Search for the cell housing the specified text and yield its [x, y] center coordinate. 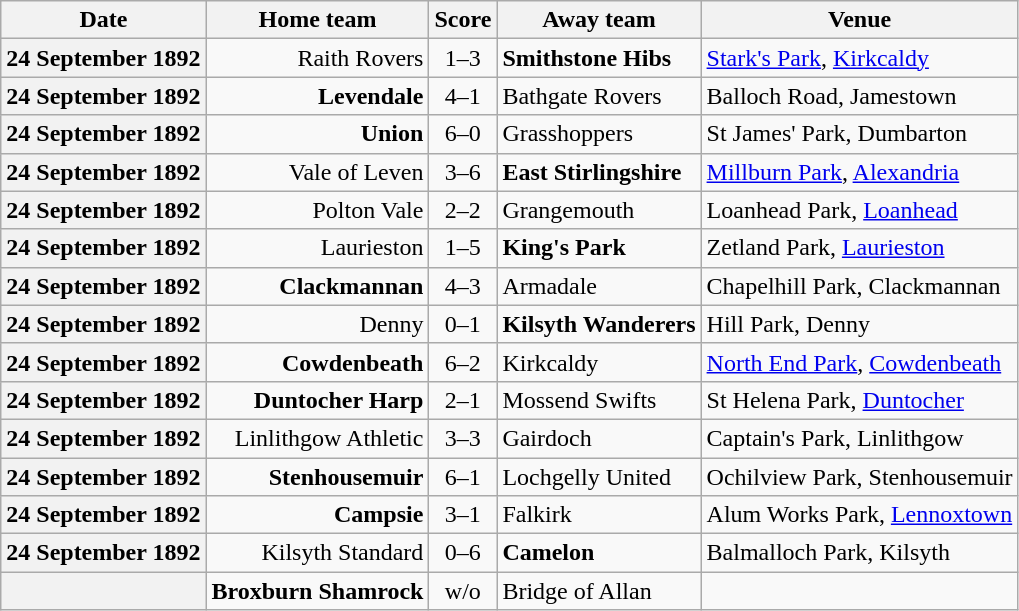
w/o [463, 591]
Falkirk [599, 515]
Bridge of Allan [599, 591]
3–1 [463, 515]
4–1 [463, 96]
Venue [860, 20]
Armadale [599, 286]
0–6 [463, 553]
6–1 [463, 477]
0–1 [463, 324]
King's Park [599, 248]
Date [104, 20]
Loanhead Park, Loanhead [860, 210]
Smithstone Hibs [599, 58]
Ochilview Park, Stenhousemuir [860, 477]
Mossend Swifts [599, 400]
2–1 [463, 400]
Kilsyth Wanderers [599, 324]
Hill Park, Denny [860, 324]
Balmalloch Park, Kilsyth [860, 553]
6–0 [463, 134]
Captain's Park, Linlithgow [860, 438]
Broxburn Shamrock [318, 591]
Kirkcaldy [599, 362]
Denny [318, 324]
Cowdenbeath [318, 362]
Campsie [318, 515]
Bathgate Rovers [599, 96]
Chapelhill Park, Clackmannan [860, 286]
Grasshoppers [599, 134]
Away team [599, 20]
Grangemouth [599, 210]
Camelon [599, 553]
Raith Rovers [318, 58]
6–2 [463, 362]
4–3 [463, 286]
Score [463, 20]
North End Park, Cowdenbeath [860, 362]
Vale of Leven [318, 172]
Alum Works Park, Lennoxtown [860, 515]
3–3 [463, 438]
Laurieston [318, 248]
1–5 [463, 248]
St Helena Park, Duntocher [860, 400]
Lochgelly United [599, 477]
Stenhousemuir [318, 477]
Home team [318, 20]
Union [318, 134]
Levendale [318, 96]
Clackmannan [318, 286]
Duntocher Harp [318, 400]
Gairdoch [599, 438]
St James' Park, Dumbarton [860, 134]
3–6 [463, 172]
Zetland Park, Laurieston [860, 248]
1–3 [463, 58]
Balloch Road, Jamestown [860, 96]
2–2 [463, 210]
Millburn Park, Alexandria [860, 172]
Kilsyth Standard [318, 553]
Stark's Park, Kirkcaldy [860, 58]
Polton Vale [318, 210]
East Stirlingshire [599, 172]
Linlithgow Athletic [318, 438]
